Search for the cell housing the specified text and yield its (X, Y) center coordinate. 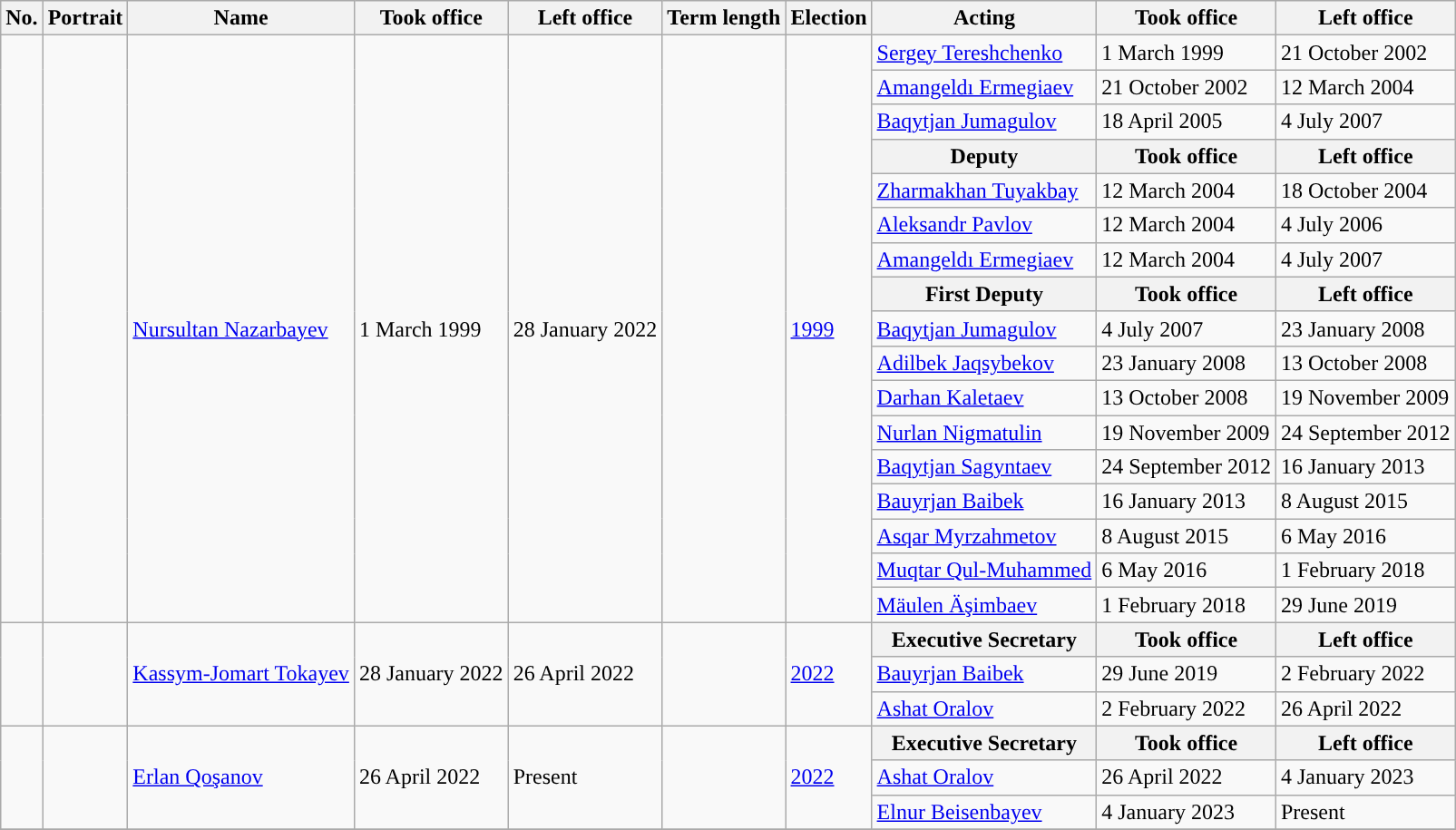
Deputy (984, 156)
18 April 2005 (1187, 122)
Aleksandr Pavlov (984, 225)
Darhan Kaletaev (984, 397)
Sergey Tereshchenko (984, 53)
Term length (724, 18)
Acting (984, 18)
Muqtar Qul-Muhammed (984, 571)
Elnur Beisenbayev (984, 812)
1999 (829, 328)
Portrait (85, 18)
Erlan Qoşanov (241, 777)
Adilbek Jaqsybekov (984, 363)
Name (241, 18)
18 October 2004 (1365, 190)
Kassym-Jomart Tokayev (241, 674)
Baqytjan Sagyntaev (984, 467)
Mäulen Äşimbaev (984, 605)
No. (22, 18)
Zharmakhan Tuyakbay (984, 190)
Nurlan Nigmatulin (984, 433)
First Deputy (984, 294)
Asqar Myrzahmetov (984, 536)
Nursultan Nazarbayev (241, 328)
Election (829, 18)
4 July 2006 (1365, 225)
